Return (X, Y) of the center of cell containing provided text 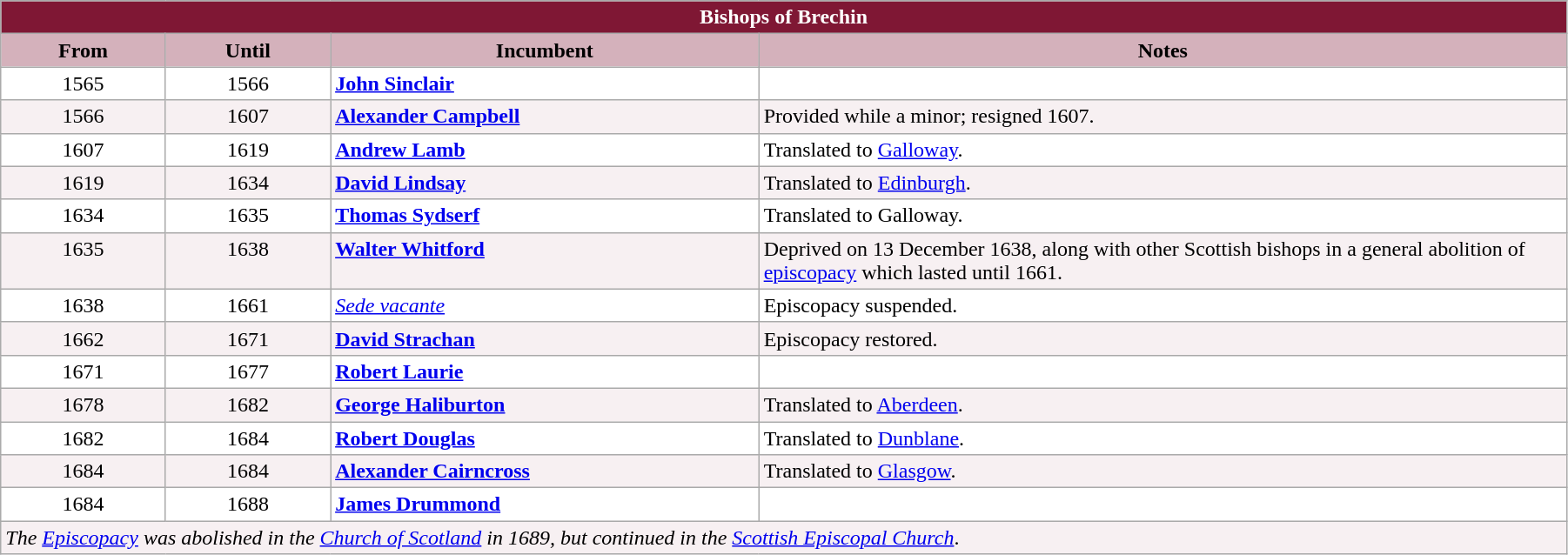
Andrew Lamb (545, 150)
James Drummond (545, 505)
Provided while a minor; resigned 1607. (1163, 117)
Bishops of Brechin (784, 17)
Episcopacy suspended. (1163, 305)
Translated to Dunblane. (1163, 438)
Translated to Edinburgh. (1163, 183)
From (84, 50)
Alexander Cairncross (545, 471)
1565 (84, 84)
Sede vacante (545, 305)
1688 (247, 505)
Thomas Sydserf (545, 216)
Alexander Campbell (545, 117)
Walter Whitford (545, 261)
1678 (84, 405)
Until (247, 50)
John Sinclair (545, 84)
Robert Douglas (545, 438)
Translated to Aberdeen. (1163, 405)
George Haliburton (545, 405)
David Lindsay (545, 183)
The Episcopacy was abolished in the Church of Scotland in 1689, but continued in the Scottish Episcopal Church. (784, 538)
Deprived on 13 December 1638, along with other Scottish bishops in a general abolition of episcopacy which lasted until 1661. (1163, 261)
1662 (84, 338)
1677 (247, 371)
David Strachan (545, 338)
Translated to Glasgow. (1163, 471)
Robert Laurie (545, 371)
Incumbent (545, 50)
Episcopacy restored. (1163, 338)
Notes (1163, 50)
1661 (247, 305)
